Extract the (x, y) coordinate from the center of the cell holding the provided text.  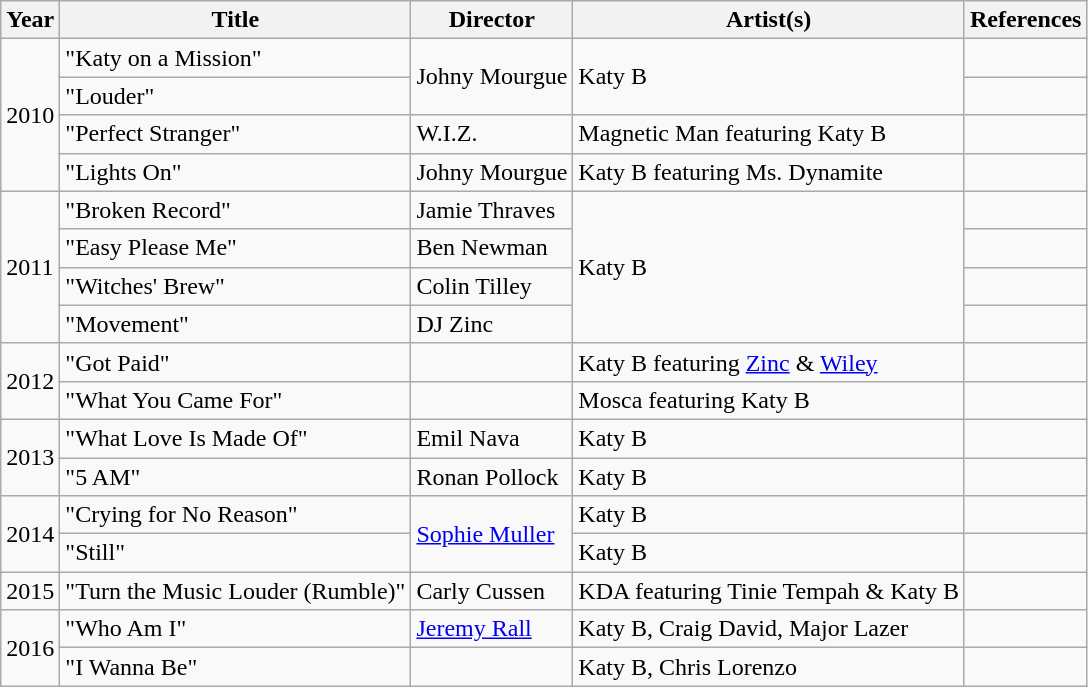
Mosca featuring Katy B (769, 400)
"Who Am I" (236, 629)
Katy B, Craig David, Major Lazer (769, 629)
Year (30, 20)
"Louder" (236, 96)
Ben Newman (492, 248)
Director (492, 20)
DJ Zinc (492, 324)
"Turn the Music Louder (Rumble)" (236, 591)
"Lights On" (236, 172)
"Broken Record" (236, 210)
2015 (30, 591)
2016 (30, 648)
"Still" (236, 553)
Emil Nava (492, 438)
2012 (30, 381)
"Easy Please Me" (236, 248)
"Crying for No Reason" (236, 515)
KDA featuring Tinie Tempah & Katy B (769, 591)
Jeremy Rall (492, 629)
Katy B featuring Zinc & Wiley (769, 362)
References (1026, 20)
"Katy on a Mission" (236, 58)
Carly Cussen (492, 591)
Katy B featuring Ms. Dynamite (769, 172)
Ronan Pollock (492, 477)
Colin Tilley (492, 286)
"I Wanna Be" (236, 667)
Jamie Thraves (492, 210)
Artist(s) (769, 20)
"Witches' Brew" (236, 286)
"What You Came For" (236, 400)
"5 AM" (236, 477)
"Perfect Stranger" (236, 134)
"What Love Is Made Of" (236, 438)
2013 (30, 457)
Katy B, Chris Lorenzo (769, 667)
"Movement" (236, 324)
Title (236, 20)
Magnetic Man featuring Katy B (769, 134)
"Got Paid" (236, 362)
Sophie Muller (492, 534)
2014 (30, 534)
2011 (30, 267)
2010 (30, 115)
W.I.Z. (492, 134)
